For the text-containing cell, return its midpoint in (X, Y) coordinate format. 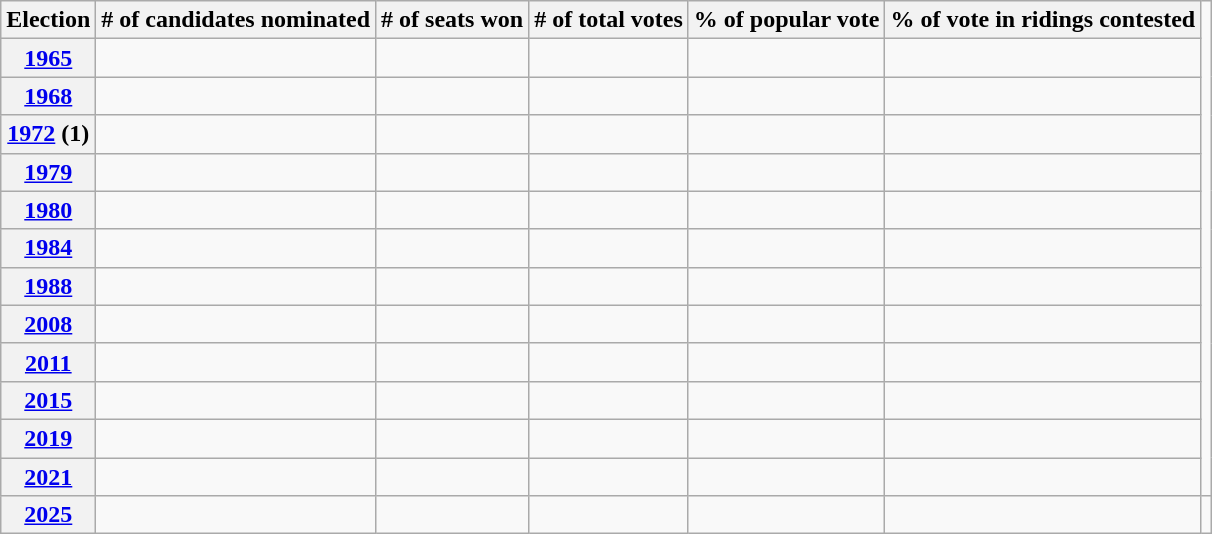
1979 (48, 172)
1968 (48, 96)
# of total votes (609, 20)
Election (48, 20)
1984 (48, 248)
2021 (48, 477)
% of vote in ridings contested (1043, 20)
# of candidates nominated (236, 20)
2008 (48, 324)
1988 (48, 286)
2019 (48, 438)
2025 (48, 515)
1965 (48, 58)
1980 (48, 210)
1972 (1) (48, 134)
% of popular vote (786, 20)
2015 (48, 400)
# of seats won (452, 20)
2011 (48, 362)
